Find where the given text appears and provide that cell's center as [x, y] coordinate. 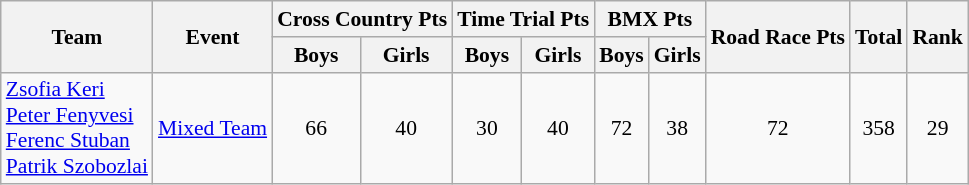
29 [938, 128]
Mixed Team [212, 128]
Time Trial Pts [523, 19]
38 [678, 128]
66 [316, 128]
Rank [938, 36]
Team [77, 36]
Road Race Pts [778, 36]
358 [878, 128]
Cross Country Pts [362, 19]
Total [878, 36]
Event [212, 36]
30 [486, 128]
BMX Pts [650, 19]
Zsofia KeriPeter FenyvesiFerenc StubanPatrik Szobozlai [77, 128]
